Return [X, Y] of the center of cell containing provided text 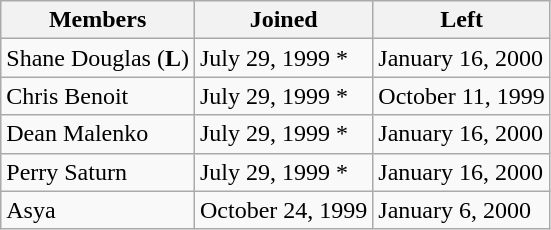
Shane Douglas (L) [98, 58]
January 6, 2000 [462, 210]
October 11, 1999 [462, 96]
Joined [283, 20]
Dean Malenko [98, 134]
Asya [98, 210]
Chris Benoit [98, 96]
Members [98, 20]
October 24, 1999 [283, 210]
Perry Saturn [98, 172]
Left [462, 20]
